Return the [x, y] coordinate for the center point of the cell that contains the specified text.  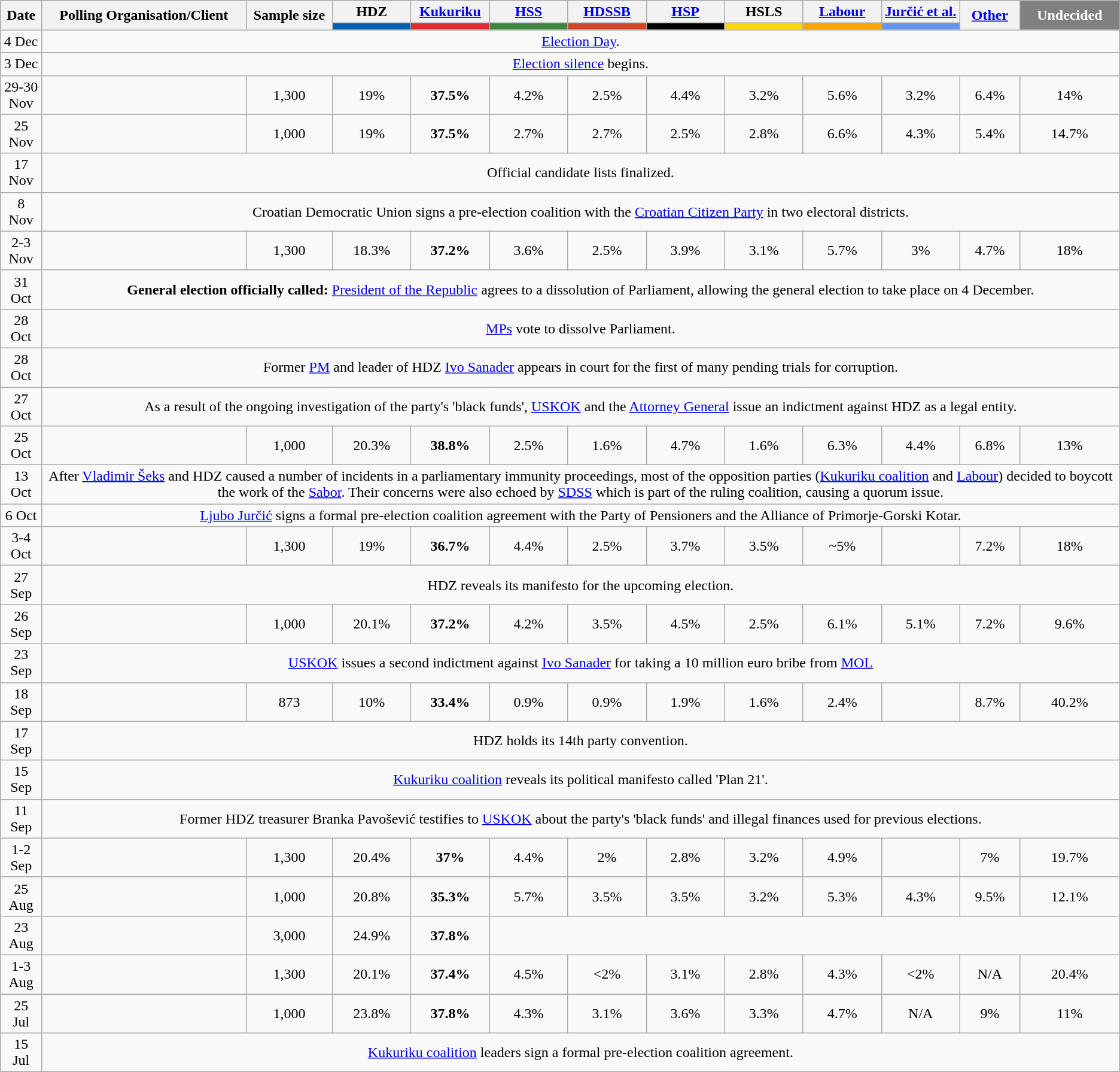
36.7% [450, 546]
3 Dec [22, 64]
Kukuriku coalition reveals its political manifesto called 'Plan 21'. [581, 779]
14.7% [1070, 134]
38.8% [450, 445]
35.3% [450, 897]
6.8% [990, 445]
3-4 Oct [22, 546]
40.2% [1070, 701]
~5% [842, 546]
Polling Organisation/Client [144, 16]
HDSSB [607, 12]
9.6% [1070, 624]
3.9% [686, 250]
11% [1070, 1013]
7% [990, 857]
18.3% [372, 250]
5.4% [990, 134]
Date [22, 16]
11 Sep [22, 819]
20.3% [372, 445]
Labour [842, 12]
1-3 Aug [22, 974]
HDZ holds its 14th party convention. [581, 741]
15 Sep [22, 779]
24.9% [372, 935]
13% [1070, 445]
1-2 Sep [22, 857]
6.4% [990, 95]
Ljubo Jurčić signs a formal pre-election coalition agreement with the Party of Pensioners and the Alliance of Primorje-Gorski Kotar. [581, 515]
29-30 Nov [22, 95]
3.3% [763, 1013]
HDZ [372, 12]
8.7% [990, 701]
19.7% [1070, 857]
HSP [686, 12]
8 Nov [22, 212]
6.3% [842, 445]
6 Oct [22, 515]
1.9% [686, 701]
HDZ reveals its manifesto for the upcoming election. [581, 585]
MPs vote to dissolve Parliament. [581, 328]
USKOK issues a second indictment against Ivo Sanader for taking a 10 million euro bribe from MOL [581, 663]
17 Nov [22, 172]
23.8% [372, 1013]
23 Sep [22, 663]
3% [920, 250]
12.1% [1070, 897]
3.7% [686, 546]
9.5% [990, 897]
18 Sep [22, 701]
25 Jul [22, 1013]
37.4% [450, 974]
Sample size [290, 16]
Other [990, 16]
31 Oct [22, 290]
26 Sep [22, 624]
23 Aug [22, 935]
6.1% [842, 624]
Kukuriku [450, 12]
873 [290, 701]
HSS [529, 12]
17 Sep [22, 741]
HSLS [763, 12]
5.3% [842, 897]
4 Dec [22, 41]
Croatian Democratic Union signs a pre-election coalition with the Croatian Citizen Party in two electoral districts. [581, 212]
37% [450, 857]
Official candidate lists finalized. [581, 172]
10% [372, 701]
2% [607, 857]
5.6% [842, 95]
20.8% [372, 897]
Election Day. [581, 41]
5.1% [920, 624]
14% [1070, 95]
33.4% [450, 701]
9% [990, 1013]
Jurčić et al. [920, 12]
25 Nov [22, 134]
2.4% [842, 701]
4.9% [842, 857]
Former PM and leader of HDZ Ivo Sanader appears in court for the first of many pending trials for corruption. [581, 368]
Undecided [1070, 16]
Kukuriku coalition leaders sign a formal pre-election coalition agreement. [581, 1052]
Election silence begins. [581, 64]
Former HDZ treasurer Branka Pavošević testifies to USKOK about the party's 'black funds' and illegal finances used for previous elections. [581, 819]
13 Oct [22, 485]
3,000 [290, 935]
27 Oct [22, 406]
15 Jul [22, 1052]
6.6% [842, 134]
2-3 Nov [22, 250]
25 Oct [22, 445]
25 Aug [22, 897]
27 Sep [22, 585]
